Return (x, y) of the center of cell containing provided text 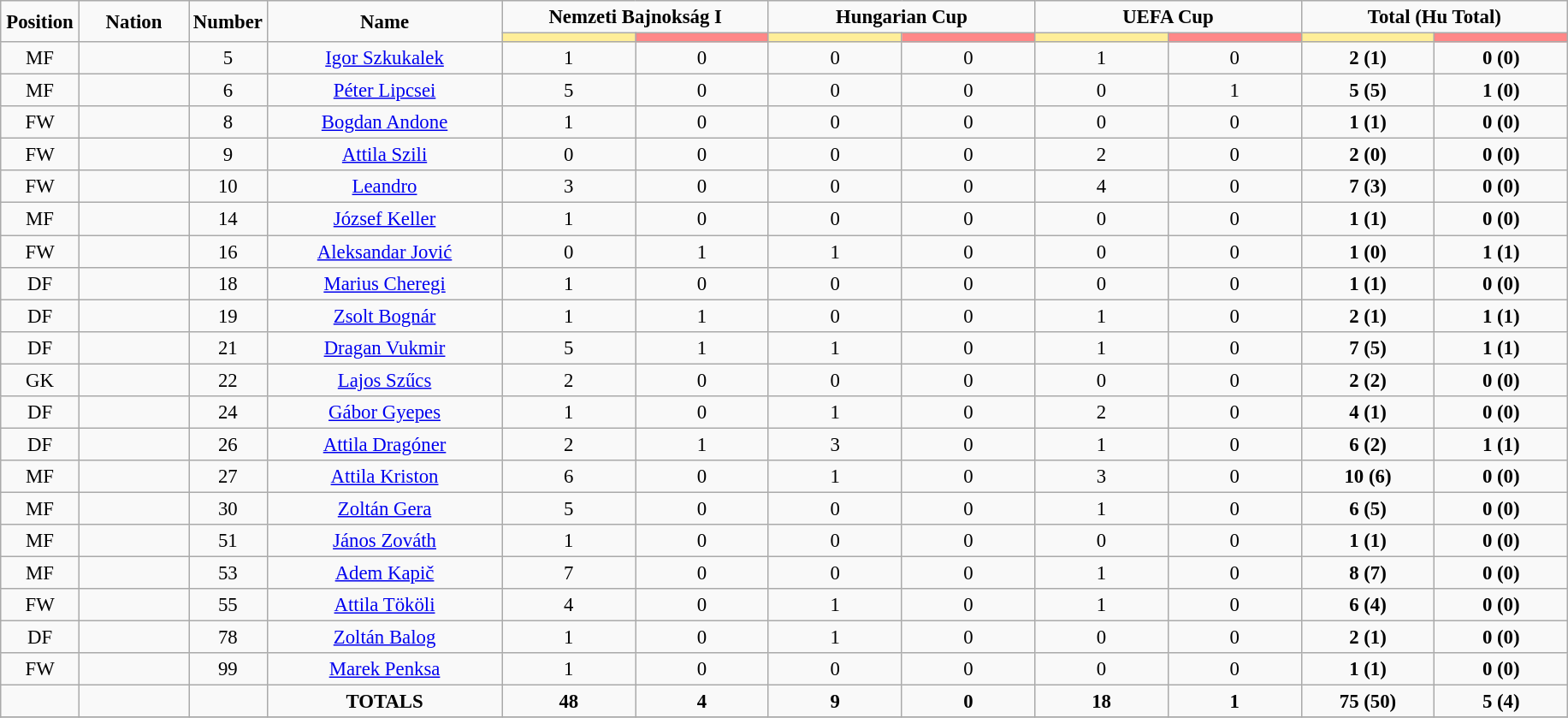
TOTALS (385, 702)
Total (Hu Total) (1435, 17)
János Zováth (385, 541)
Lajos Szűcs (385, 380)
6 (2) (1368, 444)
8 (228, 122)
78 (228, 638)
Name (385, 21)
48 (569, 702)
22 (228, 380)
Leandro (385, 187)
8 (7) (1368, 573)
Péter Lipcsei (385, 91)
19 (228, 316)
József Keller (385, 219)
21 (228, 347)
51 (228, 541)
75 (50) (1368, 702)
Dragan Vukmir (385, 347)
99 (228, 669)
30 (228, 508)
Number (228, 21)
UEFA Cup (1169, 17)
5 (5) (1368, 91)
7 (3) (1368, 187)
Position (40, 21)
Zsolt Bognár (385, 316)
16 (228, 252)
Nemzeti Bajnokság I (635, 17)
Attila Kriston (385, 477)
Zoltán Balog (385, 638)
7 (5) (1368, 347)
53 (228, 573)
Aleksandar Jović (385, 252)
10 (228, 187)
27 (228, 477)
Marek Penksa (385, 669)
Attila Szili (385, 155)
5 (4) (1501, 702)
2 (2) (1368, 380)
26 (228, 444)
55 (228, 605)
6 (5) (1368, 508)
2 (0) (1368, 155)
Nation (133, 21)
GK (40, 380)
Gábor Gyepes (385, 412)
14 (228, 219)
24 (228, 412)
Igor Szkukalek (385, 58)
Attila Dragóner (385, 444)
Bogdan Andone (385, 122)
Marius Cheregi (385, 283)
Adem Kapič (385, 573)
7 (569, 573)
4 (1) (1368, 412)
10 (6) (1368, 477)
Zoltán Gera (385, 508)
Hungarian Cup (902, 17)
Attila Tököli (385, 605)
6 (4) (1368, 605)
